Scan for the cell matching the given text and deliver its (X, Y) coordinate at center. 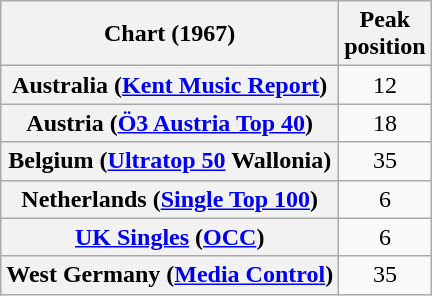
Peakposition (385, 34)
18 (385, 123)
Austria (Ö3 Austria Top 40) (170, 123)
12 (385, 85)
Chart (1967) (170, 34)
West Germany (Media Control) (170, 275)
Australia (Kent Music Report) (170, 85)
Netherlands (Single Top 100) (170, 199)
UK Singles (OCC) (170, 237)
Belgium (Ultratop 50 Wallonia) (170, 161)
